Determine the (X, Y) coordinate at the center of the cell enclosing the given text.  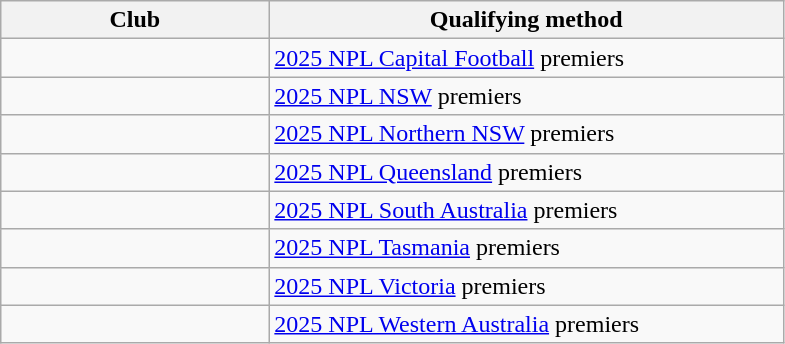
Club (135, 20)
2025 NPL Queensland premiers (526, 172)
2025 NPL NSW premiers (526, 96)
2025 NPL Capital Football premiers (526, 58)
Qualifying method (526, 20)
2025 NPL Victoria premiers (526, 286)
2025 NPL Northern NSW premiers (526, 134)
2025 NPL Western Australia premiers (526, 324)
2025 NPL South Australia premiers (526, 210)
2025 NPL Tasmania premiers (526, 248)
